For the text-containing cell, return its midpoint in [X, Y] coordinate format. 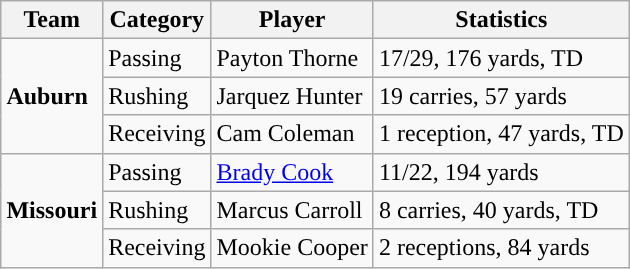
Cam Coleman [292, 134]
Statistics [501, 20]
Team [52, 20]
Marcus Carroll [292, 210]
Jarquez Hunter [292, 96]
Brady Cook [292, 172]
11/22, 194 yards [501, 172]
19 carries, 57 yards [501, 96]
Category [157, 20]
Missouri [52, 210]
8 carries, 40 yards, TD [501, 210]
Payton Thorne [292, 58]
Auburn [52, 96]
Player [292, 20]
Mookie Cooper [292, 248]
1 reception, 47 yards, TD [501, 134]
17/29, 176 yards, TD [501, 58]
2 receptions, 84 yards [501, 248]
